Locate the cell with the specified text and output its (x, y) center coordinate. 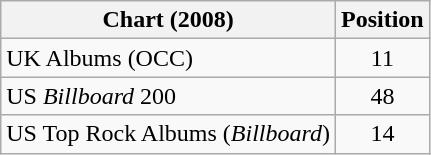
US Billboard 200 (168, 96)
11 (383, 58)
Position (383, 20)
US Top Rock Albums (Billboard) (168, 134)
48 (383, 96)
Chart (2008) (168, 20)
14 (383, 134)
UK Albums (OCC) (168, 58)
